Return [x, y] of the center of cell containing provided text 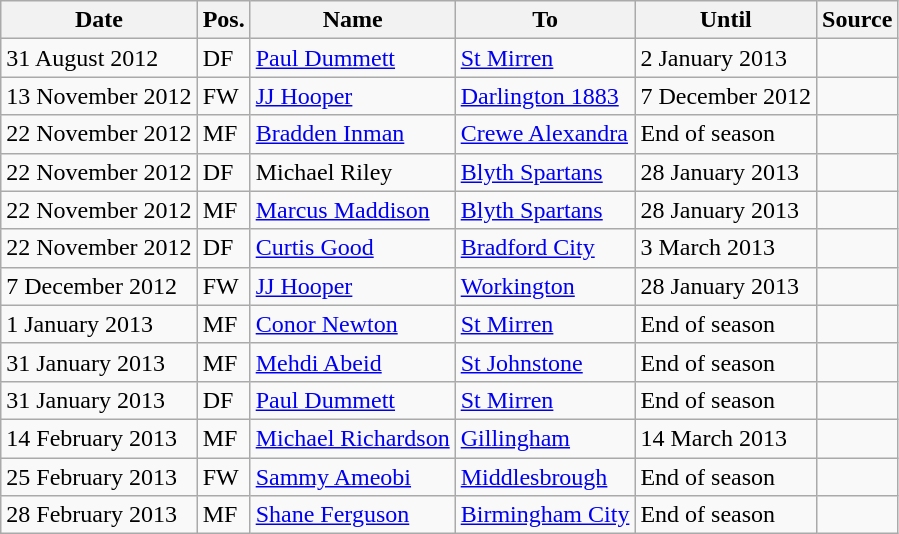
Gillingham [545, 438]
Birmingham City [545, 515]
Marcus Maddison [352, 210]
31 August 2012 [99, 58]
Conor Newton [352, 324]
Name [352, 20]
3 March 2013 [726, 248]
14 March 2013 [726, 438]
Bradford City [545, 248]
13 November 2012 [99, 96]
Michael Riley [352, 172]
2 January 2013 [726, 58]
Crewe Alexandra [545, 134]
Curtis Good [352, 248]
To [545, 20]
1 January 2013 [99, 324]
Mehdi Abeid [352, 362]
Source [858, 20]
Shane Ferguson [352, 515]
Workington [545, 286]
25 February 2013 [99, 477]
St Johnstone [545, 362]
Sammy Ameobi [352, 477]
Until [726, 20]
Date [99, 20]
Darlington 1883 [545, 96]
Bradden Inman [352, 134]
Pos. [224, 20]
28 February 2013 [99, 515]
Michael Richardson [352, 438]
14 February 2013 [99, 438]
Middlesbrough [545, 477]
